Output the (X, Y) coordinate of the center of the cell containing the given text.  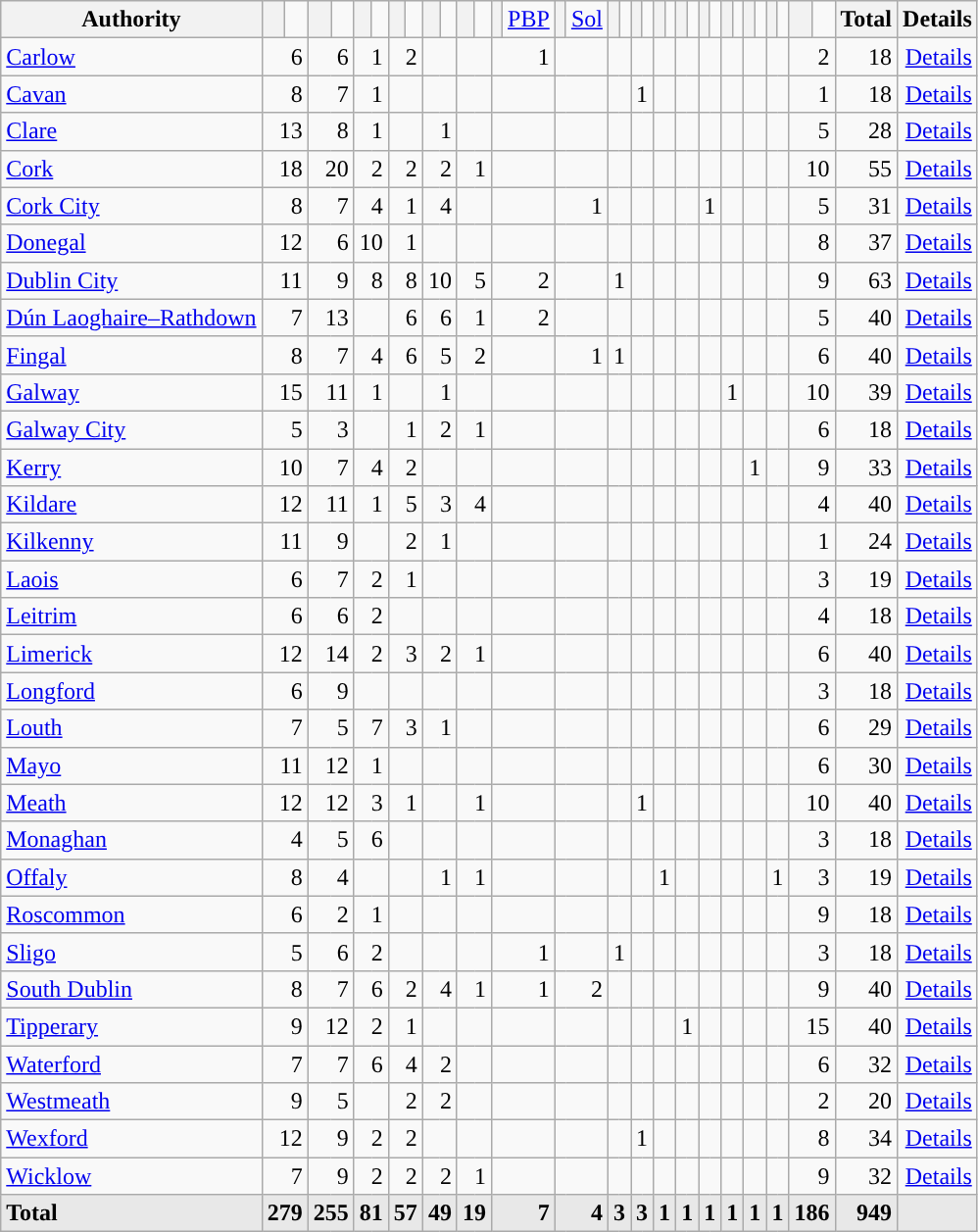
Leitrim (131, 616)
Westmeath (131, 1102)
37 (866, 243)
Dublin City (131, 280)
Galway City (131, 429)
Donegal (131, 243)
Sligo (131, 952)
Tipperary (131, 1026)
28 (866, 131)
Offaly (131, 877)
Longford (131, 691)
186 (811, 1213)
Authority (131, 20)
Limerick (131, 654)
39 (866, 392)
34 (866, 1139)
Cavan (131, 94)
29 (866, 728)
Waterford (131, 1063)
255 (331, 1213)
Mayo (131, 765)
Sol (586, 20)
Clare (131, 131)
Monaghan (131, 840)
Laois (131, 579)
Louth (131, 728)
Roscommon (131, 914)
PBP (529, 20)
Fingal (131, 355)
14 (331, 654)
Kilkenny (131, 542)
Dún Laoghaire–Rathdown (131, 318)
Galway (131, 392)
949 (866, 1213)
81 (370, 1213)
49 (439, 1213)
33 (866, 468)
Meath (131, 803)
57 (406, 1213)
Wexford (131, 1139)
Carlow (131, 57)
279 (284, 1213)
55 (866, 169)
63 (866, 280)
Wicklow (131, 1176)
South Dublin (131, 989)
Kildare (131, 505)
Cork City (131, 206)
31 (866, 206)
Cork (131, 169)
24 (866, 542)
Kerry (131, 468)
30 (866, 765)
